For the text-containing cell, return its midpoint in (X, Y) coordinate format. 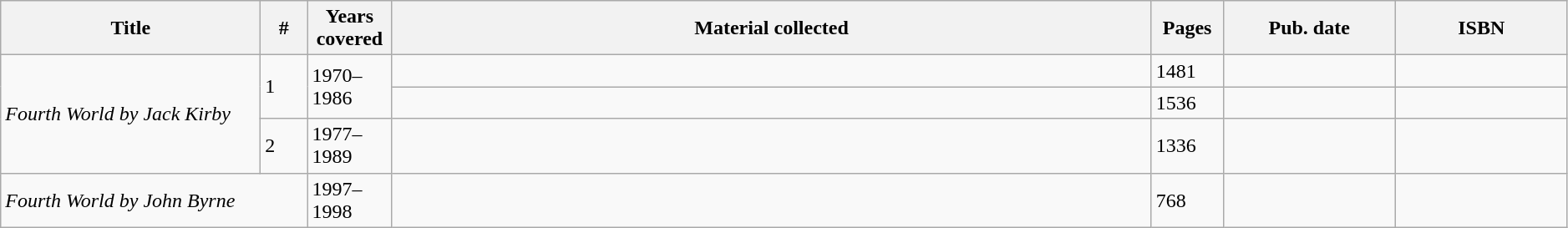
# (284, 28)
1336 (1187, 145)
Fourth World by Jack Kirby (130, 114)
1977–1989 (349, 145)
1536 (1187, 103)
Years covered (349, 28)
1 (284, 87)
1481 (1187, 71)
Material collected (772, 28)
Fourth World by John Byrne (154, 200)
768 (1187, 200)
Pub. date (1309, 28)
1997–1998 (349, 200)
Pages (1187, 28)
Title (130, 28)
ISBN (1481, 28)
1970–1986 (349, 87)
2 (284, 145)
